Scan for the cell matching the given text and deliver its [X, Y] coordinate at center. 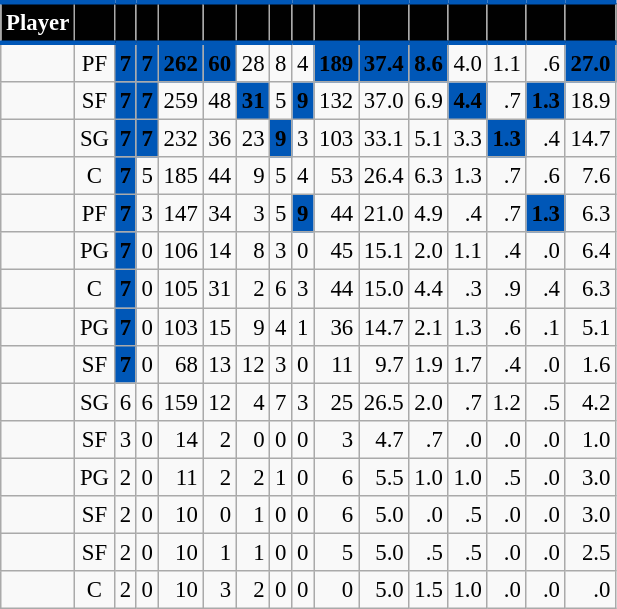
185 [180, 176]
4.2 [590, 402]
27.0 [590, 62]
159 [180, 402]
Player [38, 22]
5.5 [384, 477]
3.3 [468, 139]
15 [220, 327]
259 [180, 101]
7.6 [590, 176]
106 [180, 251]
2.1 [428, 327]
15.1 [384, 251]
26.4 [384, 176]
18.9 [590, 101]
33.1 [384, 139]
105 [180, 289]
189 [336, 62]
6.9 [428, 101]
1.7 [468, 364]
262 [180, 62]
4.9 [428, 214]
23 [252, 139]
13 [220, 364]
45 [336, 251]
53 [336, 176]
21.0 [384, 214]
1.6 [590, 364]
1.5 [428, 590]
147 [180, 214]
25 [336, 402]
232 [180, 139]
34 [220, 214]
68 [180, 364]
60 [220, 62]
4.7 [384, 439]
15.0 [384, 289]
1.9 [428, 364]
28 [252, 62]
48 [220, 101]
26.5 [384, 402]
.9 [506, 289]
37.0 [384, 101]
8.6 [428, 62]
9.7 [384, 364]
4.0 [468, 62]
2.5 [590, 552]
132 [336, 101]
37.4 [384, 62]
.1 [546, 327]
6.4 [590, 251]
.3 [468, 289]
1.2 [506, 402]
